Search for the cell housing the specified text and yield its (X, Y) center coordinate. 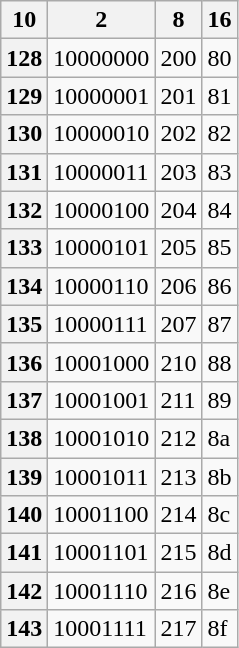
10001001 (102, 400)
212 (178, 438)
133 (24, 248)
16 (220, 20)
8f (220, 629)
10001110 (102, 591)
210 (178, 362)
137 (24, 400)
10001100 (102, 515)
10000100 (102, 210)
87 (220, 324)
10000101 (102, 248)
201 (178, 96)
214 (178, 515)
142 (24, 591)
129 (24, 96)
10001111 (102, 629)
134 (24, 286)
82 (220, 134)
10000001 (102, 96)
10001000 (102, 362)
88 (220, 362)
10000011 (102, 172)
132 (24, 210)
10000110 (102, 286)
81 (220, 96)
203 (178, 172)
139 (24, 477)
204 (178, 210)
200 (178, 58)
217 (178, 629)
8b (220, 477)
10000111 (102, 324)
10001010 (102, 438)
80 (220, 58)
85 (220, 248)
136 (24, 362)
140 (24, 515)
216 (178, 591)
8c (220, 515)
207 (178, 324)
10000000 (102, 58)
211 (178, 400)
84 (220, 210)
215 (178, 553)
131 (24, 172)
8a (220, 438)
83 (220, 172)
205 (178, 248)
86 (220, 286)
130 (24, 134)
8d (220, 553)
138 (24, 438)
202 (178, 134)
141 (24, 553)
10001011 (102, 477)
135 (24, 324)
128 (24, 58)
10 (24, 20)
10000010 (102, 134)
143 (24, 629)
8e (220, 591)
8 (178, 20)
89 (220, 400)
206 (178, 286)
213 (178, 477)
10001101 (102, 553)
2 (102, 20)
